Provide the [x, y] coordinate of the cell's center where the given text is located.  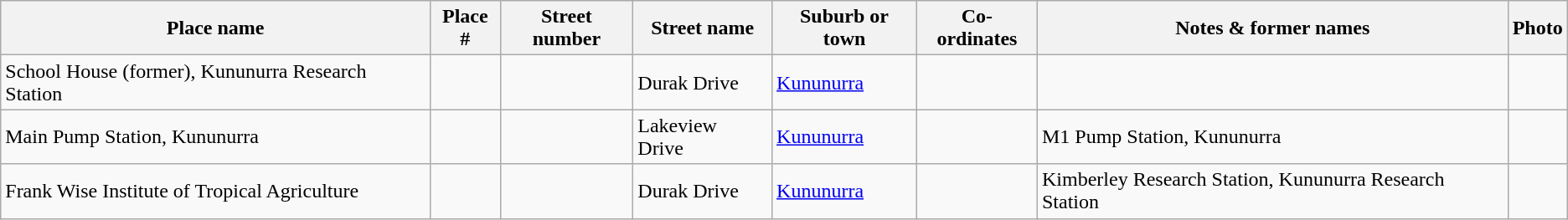
Co-ordinates [977, 28]
M1 Pump Station, Kununurra [1272, 137]
Frank Wise Institute of Tropical Agriculture [216, 191]
Lakeview Drive [703, 137]
Place # [466, 28]
Kimberley Research Station, Kununurra Research Station [1272, 191]
Street number [566, 28]
Street name [703, 28]
Suburb or town [844, 28]
Place name [216, 28]
Photo [1538, 28]
Notes & former names [1272, 28]
Main Pump Station, Kununurra [216, 137]
School House (former), Kununurra Research Station [216, 82]
